Return [X, Y] of the center of cell containing provided text 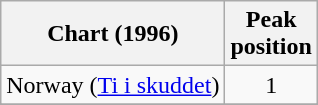
1 [271, 85]
Peakposition [271, 34]
Norway (Ti i skuddet) [113, 85]
Chart (1996) [113, 34]
